From the cell containing the given text, extract its center point as [X, Y] coordinate. 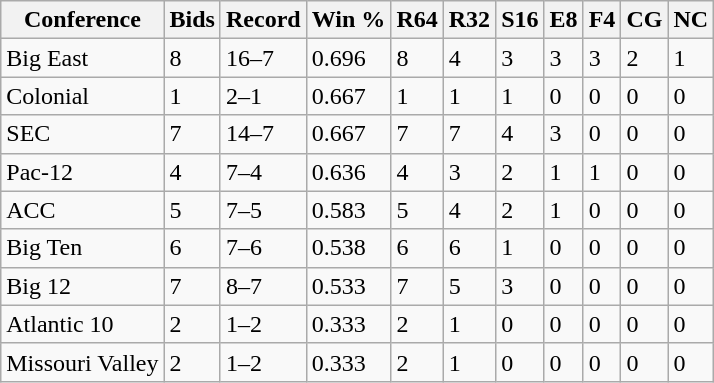
0.583 [348, 210]
0.636 [348, 172]
Win % [348, 20]
0.538 [348, 248]
S16 [520, 20]
NC [691, 20]
CG [644, 20]
16–7 [263, 58]
Big 12 [82, 286]
Bids [192, 20]
7–6 [263, 248]
7–5 [263, 210]
14–7 [263, 134]
7–4 [263, 172]
Conference [82, 20]
Colonial [82, 96]
SEC [82, 134]
Pac-12 [82, 172]
R32 [469, 20]
Missouri Valley [82, 362]
E8 [564, 20]
0.533 [348, 286]
0.696 [348, 58]
2–1 [263, 96]
Record [263, 20]
Big East [82, 58]
Big Ten [82, 248]
Atlantic 10 [82, 324]
R64 [417, 20]
ACC [82, 210]
8–7 [263, 286]
F4 [602, 20]
